Provide the (x, y) coordinate of the cell's center where the given text is located.  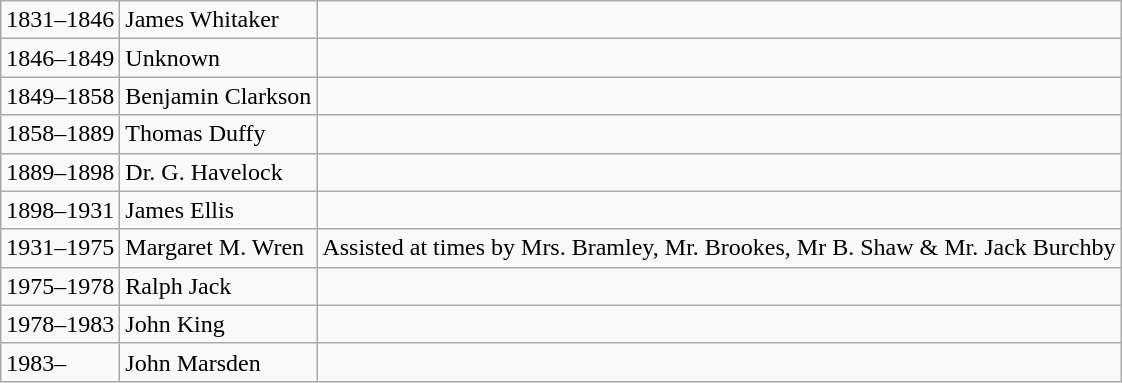
James Ellis (218, 210)
1898–1931 (60, 210)
1983– (60, 362)
Margaret M. Wren (218, 248)
Assisted at times by Mrs. Bramley, Mr. Brookes, Mr B. Shaw & Mr. Jack Burchby (719, 248)
James Whitaker (218, 20)
1846–1849 (60, 58)
Benjamin Clarkson (218, 96)
Thomas Duffy (218, 134)
1858–1889 (60, 134)
1849–1858 (60, 96)
John Marsden (218, 362)
Dr. G. Havelock (218, 172)
John King (218, 324)
1831–1846 (60, 20)
1931–1975 (60, 248)
1889–1898 (60, 172)
Ralph Jack (218, 286)
Unknown (218, 58)
1975–1978 (60, 286)
1978–1983 (60, 324)
